For the text-containing cell, return its midpoint in [x, y] coordinate format. 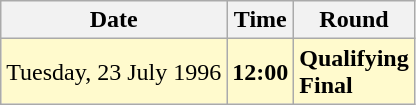
Time [260, 20]
QualifyingFinal [354, 72]
Tuesday, 23 July 1996 [114, 72]
Round [354, 20]
12:00 [260, 72]
Date [114, 20]
